Search for the cell housing the specified text and yield its [X, Y] center coordinate. 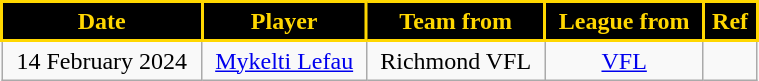
Team from [456, 22]
League from [624, 22]
Player [284, 22]
Ref [730, 22]
Mykelti Lefau [284, 60]
Richmond VFL [456, 60]
Date [102, 22]
14 February 2024 [102, 60]
VFL [624, 60]
